Return the (x, y) coordinate for the center point of the cell that contains the specified text.  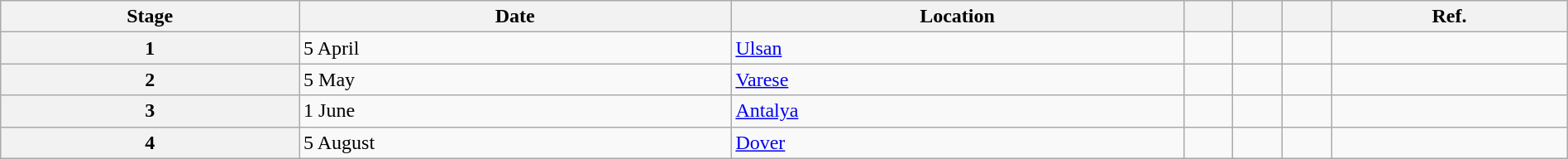
4 (151, 142)
2 (151, 79)
Stage (151, 17)
5 April (515, 48)
1 (151, 48)
Dover (958, 142)
1 June (515, 111)
Varese (958, 79)
5 May (515, 79)
Date (515, 17)
Antalya (958, 111)
3 (151, 111)
Location (958, 17)
5 August (515, 142)
Ref. (1449, 17)
Ulsan (958, 48)
